Find where the given text appears and provide that cell's center as (x, y) coordinate. 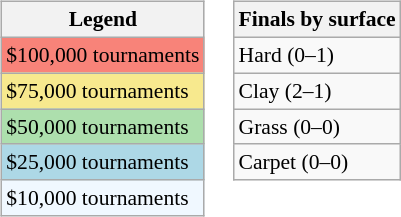
Hard (0–1) (318, 55)
Clay (2–1) (318, 91)
$25,000 tournaments (102, 162)
Legend (102, 20)
$50,000 tournaments (102, 127)
Carpet (0–0) (318, 162)
Finals by surface (318, 20)
$10,000 tournaments (102, 198)
$100,000 tournaments (102, 55)
Grass (0–0) (318, 127)
$75,000 tournaments (102, 91)
